Detect which cell encompasses the target text, then output its [X, Y] center coordinate. 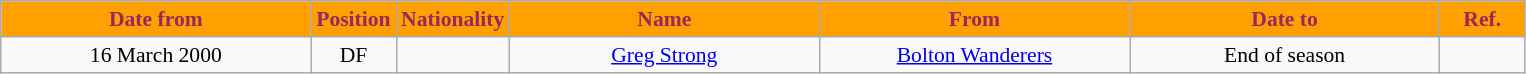
Date from [156, 19]
Nationality [452, 19]
DF [354, 55]
End of season [1285, 55]
Name [664, 19]
16 March 2000 [156, 55]
Bolton Wanderers [974, 55]
Position [354, 19]
Date to [1285, 19]
Ref. [1482, 19]
Greg Strong [664, 55]
From [974, 19]
